Extract the (x, y) coordinate from the center of the cell holding the provided text.  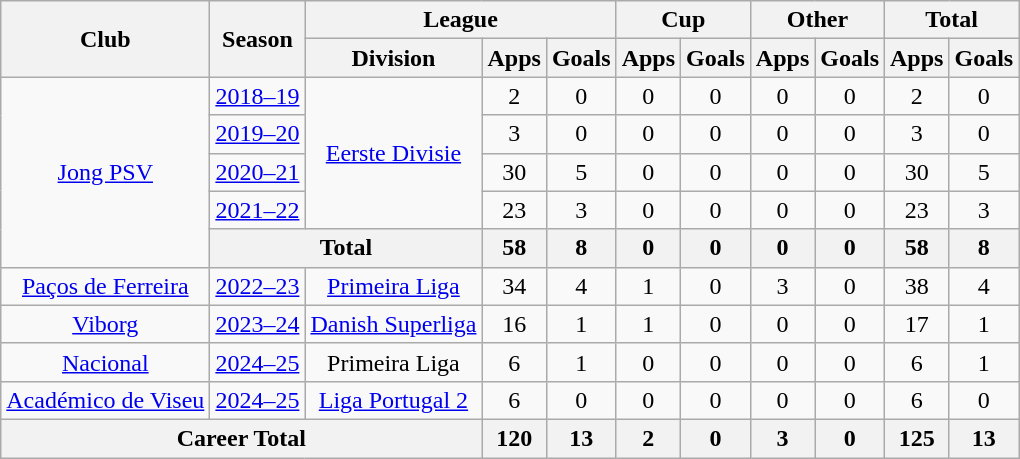
2019–20 (258, 134)
League (460, 20)
17 (917, 324)
Paços de Ferreira (106, 286)
Other (817, 20)
Académico de Viseu (106, 400)
Nacional (106, 362)
34 (514, 286)
Jong PSV (106, 172)
16 (514, 324)
Career Total (242, 438)
Club (106, 39)
125 (917, 438)
Viborg (106, 324)
38 (917, 286)
Danish Superliga (394, 324)
Eerste Divisie (394, 153)
2023–24 (258, 324)
Cup (683, 20)
Liga Portugal 2 (394, 400)
Season (258, 39)
2021–22 (258, 210)
2022–23 (258, 286)
2020–21 (258, 172)
2018–19 (258, 96)
120 (514, 438)
Division (394, 58)
